Capture the cell that displays the provided text and extract its (x, y) central coordinate. 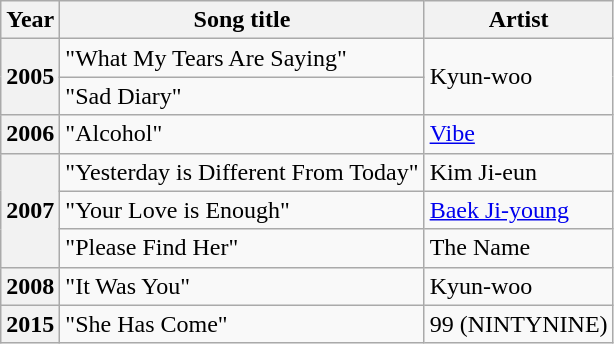
Song title (242, 20)
Kim Ji-eun (518, 172)
"Alcohol" (242, 134)
"It Was You" (242, 286)
Artist (518, 20)
Vibe (518, 134)
2015 (30, 324)
2005 (30, 77)
The Name (518, 248)
2006 (30, 134)
2007 (30, 210)
"She Has Come" (242, 324)
Baek Ji-young (518, 210)
99 (NINTYNINE) (518, 324)
Year (30, 20)
"Sad Diary" (242, 96)
"Please Find Her" (242, 248)
"Yesterday is Different From Today" (242, 172)
"What My Tears Are Saying" (242, 58)
2008 (30, 286)
"Your Love is Enough" (242, 210)
